Return the (X, Y) coordinate for the center point of the cell that contains the specified text.  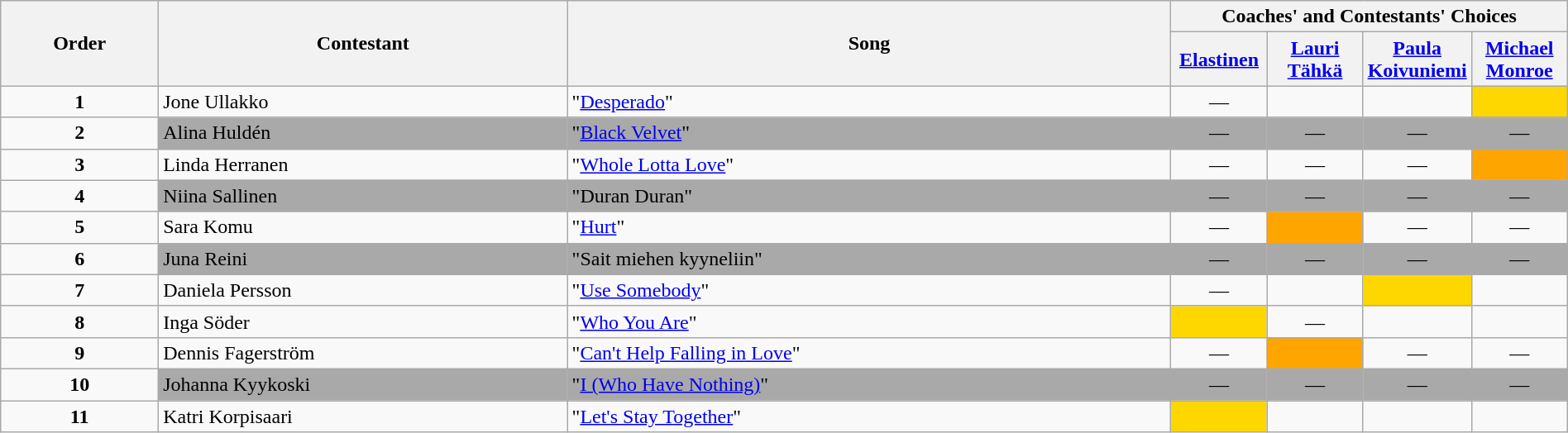
Inga Söder (363, 321)
"Sait miehen kyyneliin" (869, 259)
9 (79, 353)
"Let's Stay Together" (869, 416)
Elastinen (1219, 59)
Coaches' and Contestants' Choices (1370, 17)
Michael Monroe (1519, 59)
2 (79, 133)
Song (869, 43)
"Desperado" (869, 102)
"I (Who Have Nothing)" (869, 384)
Daniela Persson (363, 290)
8 (79, 321)
Dennis Fagerström (363, 353)
"Black Velvet" (869, 133)
Jone Ullakko (363, 102)
Contestant (363, 43)
Lauri Tähkä (1315, 59)
"Use Somebody" (869, 290)
10 (79, 384)
11 (79, 416)
Linda Herranen (363, 164)
"Duran Duran" (869, 196)
1 (79, 102)
Katri Korpisaari (363, 416)
7 (79, 290)
Paula Koivuniemi (1417, 59)
"Whole Lotta Love" (869, 164)
Juna Reini (363, 259)
6 (79, 259)
Sara Komu (363, 227)
4 (79, 196)
5 (79, 227)
Niina Sallinen (363, 196)
3 (79, 164)
Alina Huldén (363, 133)
"Hurt" (869, 227)
Order (79, 43)
"Can't Help Falling in Love" (869, 353)
Johanna Kyykoski (363, 384)
"Who You Are" (869, 321)
